Scan for the cell matching the given text and deliver its [x, y] coordinate at center. 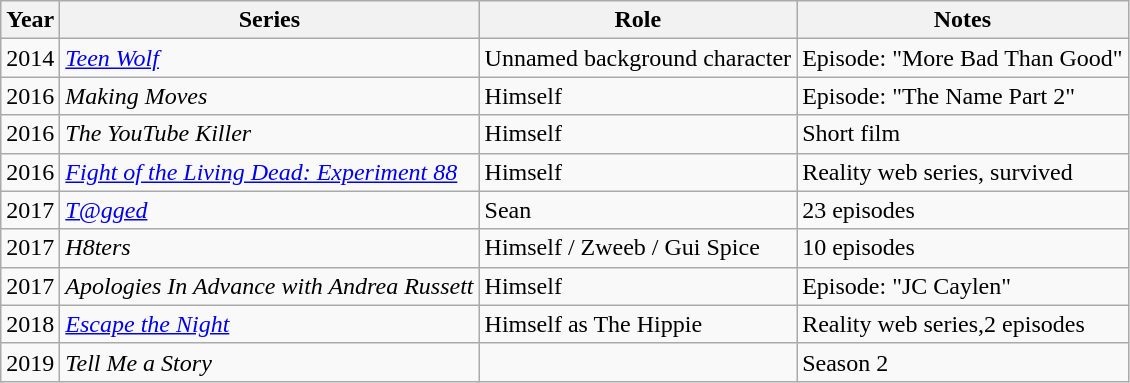
10 episodes [963, 248]
Reality web series,2 episodes [963, 324]
23 episodes [963, 210]
2018 [30, 324]
Episode: "JC Caylen" [963, 286]
Escape the Night [270, 324]
Apologies In Advance with Andrea Russett [270, 286]
Notes [963, 20]
The YouTube Killer [270, 134]
Role [638, 20]
Episode: "The Name Part 2" [963, 96]
2014 [30, 58]
Season 2 [963, 362]
Fight of the Living Dead: Experiment 88 [270, 172]
Teen Wolf [270, 58]
Sean [638, 210]
Unnamed background character [638, 58]
2019 [30, 362]
H8ters [270, 248]
Tell Me a Story [270, 362]
Himself / Zweeb / Gui Spice [638, 248]
Series [270, 20]
Episode: "More Bad Than Good" [963, 58]
Himself as The Hippie [638, 324]
Making Moves [270, 96]
Short film [963, 134]
Year [30, 20]
T@gged [270, 210]
Reality web series, survived [963, 172]
